Pinpoint the cell where the given text exists, returning its (x, y) midpoint coordinate. 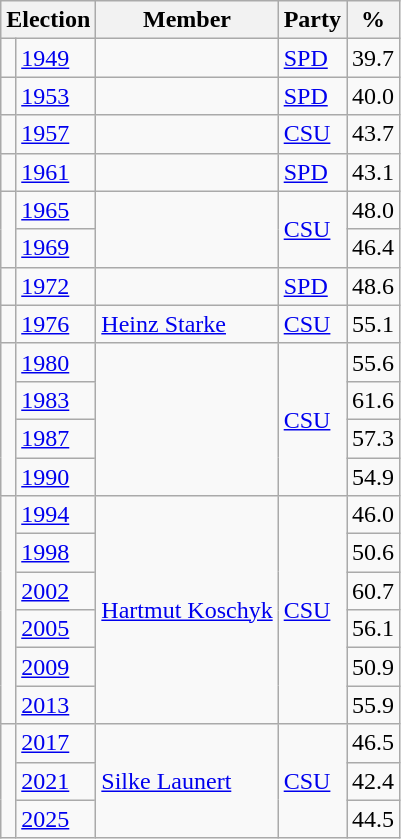
48.0 (374, 210)
1987 (56, 438)
2021 (56, 781)
46.4 (374, 248)
55.1 (374, 324)
60.7 (374, 591)
1994 (56, 515)
Silke Launert (187, 781)
2009 (56, 667)
1961 (56, 172)
Hartmut Koschyk (187, 610)
43.7 (374, 134)
1983 (56, 400)
Election (48, 20)
Heinz Starke (187, 324)
2005 (56, 629)
42.4 (374, 781)
54.9 (374, 477)
2025 (56, 819)
50.6 (374, 553)
1998 (56, 553)
40.0 (374, 96)
1980 (56, 362)
2013 (56, 705)
1976 (56, 324)
44.5 (374, 819)
% (374, 20)
1957 (56, 134)
61.6 (374, 400)
2002 (56, 591)
57.3 (374, 438)
1972 (56, 286)
1949 (56, 58)
1953 (56, 96)
55.6 (374, 362)
1965 (56, 210)
1990 (56, 477)
1969 (56, 248)
56.1 (374, 629)
46.5 (374, 743)
2017 (56, 743)
Member (187, 20)
46.0 (374, 515)
55.9 (374, 705)
43.1 (374, 172)
50.9 (374, 667)
39.7 (374, 58)
48.6 (374, 286)
Party (312, 20)
